Find where the given text appears and provide that cell's center as [x, y] coordinate. 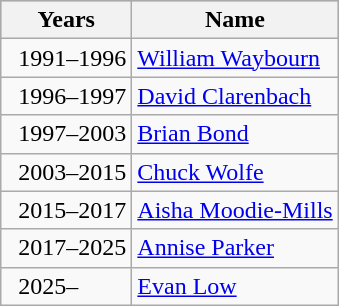
2015–2017 [66, 210]
1996–1997 [66, 96]
1997–2003 [66, 134]
Name [235, 20]
2025– [66, 286]
Years [66, 20]
2003–2015 [66, 172]
Chuck Wolfe [235, 172]
2017–2025 [66, 248]
Brian Bond [235, 134]
David Clarenbach [235, 96]
1991–1996 [66, 58]
Annise Parker [235, 248]
William Waybourn [235, 58]
Evan Low [235, 286]
Aisha Moodie-Mills [235, 210]
